Capture the cell that displays the provided text and extract its [x, y] central coordinate. 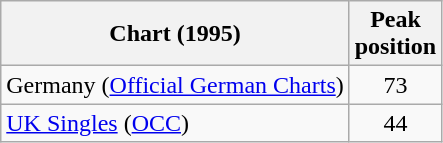
44 [395, 123]
UK Singles (OCC) [175, 123]
Chart (1995) [175, 34]
Germany (Official German Charts) [175, 85]
73 [395, 85]
Peakposition [395, 34]
